Extract the [x, y] coordinate from the center of the cell holding the provided text.  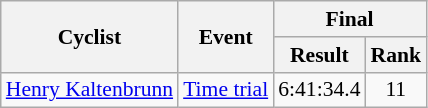
Result [319, 55]
6:41:34.4 [319, 90]
Final [350, 19]
Event [226, 36]
Rank [396, 55]
Cyclist [90, 36]
Time trial [226, 90]
Henry Kaltenbrunn [90, 90]
11 [396, 90]
